Search for the cell housing the specified text and yield its (X, Y) center coordinate. 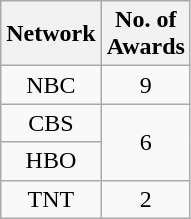
6 (146, 142)
CBS (51, 123)
2 (146, 199)
NBC (51, 85)
TNT (51, 199)
Network (51, 34)
No. ofAwards (146, 34)
HBO (51, 161)
9 (146, 85)
